Extract the (X, Y) coordinate from the center of the cell holding the provided text.  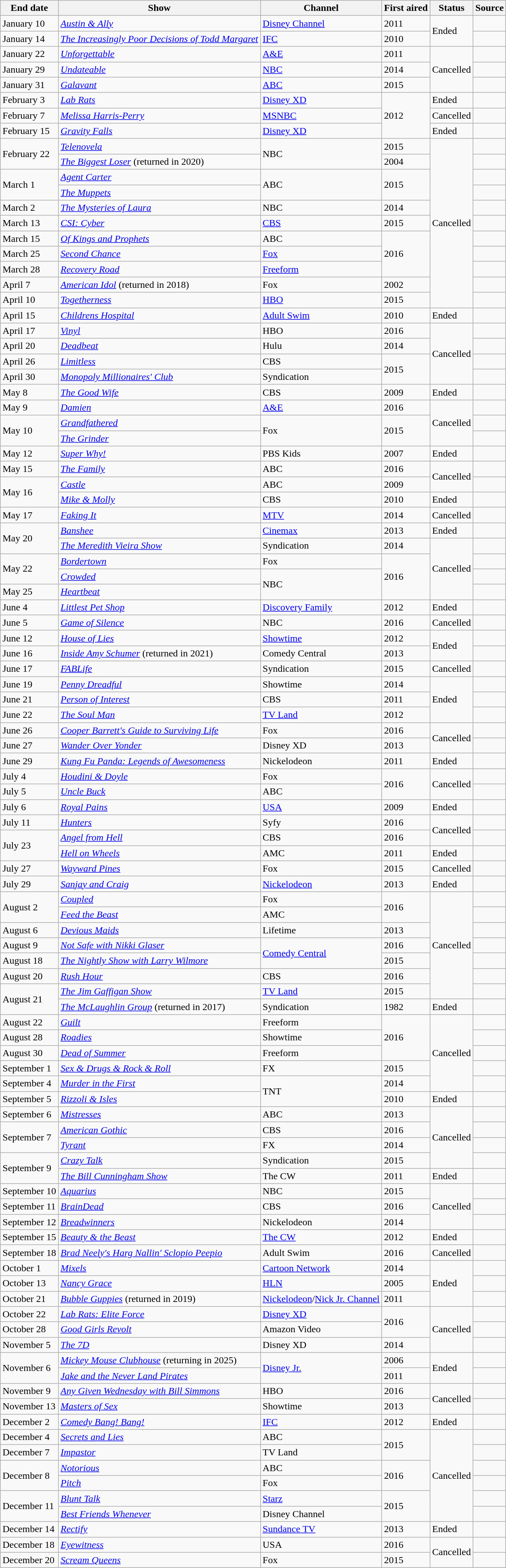
January 14 (29, 39)
Hunters (159, 822)
Togetherness (159, 300)
Undateable (159, 69)
PBS Kids (321, 454)
Good Girls Revolt (159, 1329)
June 29 (29, 761)
October 21 (29, 1299)
September 12 (29, 1222)
December 11 (29, 1506)
Second Chance (159, 254)
Devious Maids (159, 930)
Houdini & Doyle (159, 776)
September 6 (29, 1114)
Rush Hour (159, 976)
October 28 (29, 1329)
August 30 (29, 1053)
Pitch (159, 1483)
May 9 (29, 407)
The Muppets (159, 193)
March 15 (29, 239)
Crowded (159, 576)
Mixels (159, 1268)
Impastor (159, 1453)
Bubble Guppies (returned in 2019) (159, 1299)
Rizzoli & Isles (159, 1099)
September 11 (29, 1207)
March 2 (29, 208)
Hulu (321, 346)
Jake and the Never Land Pirates (159, 1375)
Dead of Summer (159, 1053)
May 22 (29, 569)
Inside Amy Schumer (returned in 2021) (159, 653)
July 11 (29, 822)
Uncle Buck (159, 792)
Mickey Mouse Clubhouse (returning in 2025) (159, 1360)
Angel from Hell (159, 838)
April 20 (29, 346)
April 10 (29, 300)
The Biggest Loser (returned in 2020) (159, 161)
Amazon Video (321, 1329)
Hell on Wheels (159, 853)
The Family (159, 469)
July 5 (29, 792)
July 6 (29, 807)
February 22 (29, 154)
Littlest Pet Shop (159, 607)
The McLaughlin Group (returned in 2017) (159, 1007)
Best Friends Whenever (159, 1514)
July 27 (29, 868)
August 21 (29, 999)
Royal Pains (159, 807)
May 12 (29, 454)
December 8 (29, 1476)
January 10 (29, 23)
Penny Dreadful (159, 684)
April 7 (29, 285)
The Good Wife (159, 392)
April 30 (29, 377)
Recovery Road (159, 269)
May 25 (29, 592)
Mistresses (159, 1114)
March 13 (29, 223)
December 18 (29, 1545)
August 2 (29, 907)
Castle (159, 484)
Coupled (159, 899)
The Jim Gaffigan Show (159, 992)
Blunt Talk (159, 1499)
Sanjay and Craig (159, 884)
September 10 (29, 1191)
Lifetime (321, 930)
Cinemax (321, 530)
The Soul Man (159, 715)
June 22 (29, 715)
April 17 (29, 331)
Galavant (159, 85)
January 22 (29, 54)
Breadwinners (159, 1222)
Cooper Barrett's Guide to Surviving Life (159, 730)
August 28 (29, 1038)
June 26 (29, 730)
The Meredith Vieira Show (159, 546)
Notorious (159, 1468)
Comedy Bang! Bang! (159, 1421)
Grandfathered (159, 423)
February 3 (29, 100)
Roadies (159, 1038)
Lab Rats: Elite Force (159, 1314)
2006 (406, 1360)
December 14 (29, 1529)
September 7 (29, 1137)
Banshee (159, 530)
November 13 (29, 1406)
April 26 (29, 361)
June 5 (29, 623)
August 18 (29, 961)
Super Why! (159, 454)
2007 (406, 454)
Mike & Molly (159, 500)
June 4 (29, 607)
Crazy Talk (159, 1160)
2004 (406, 161)
Vinyl (159, 331)
Cartoon Network (321, 1268)
May 16 (29, 492)
October 1 (29, 1268)
Heartbeat (159, 592)
Nickelodeon/Nick Jr. Channel (321, 1299)
House of Lies (159, 638)
Scream Queens (159, 1560)
Nancy Grace (159, 1283)
September 1 (29, 1068)
Deadbeat (159, 346)
Person of Interest (159, 700)
May 8 (29, 392)
August 22 (29, 1022)
Childrens Hospital (159, 315)
Secrets and Lies (159, 1437)
Feed the Beast (159, 914)
Guilt (159, 1022)
Any Given Wednesday with Bill Simmons (159, 1391)
MSNBC (321, 115)
HLN (321, 1283)
December 4 (29, 1437)
Game of Silence (159, 623)
FABLife (159, 669)
Starz (321, 1499)
April 15 (29, 315)
September 18 (29, 1253)
Unforgettable (159, 54)
Rectify (159, 1529)
American Idol (returned in 2018) (159, 285)
Show (159, 8)
September 5 (29, 1099)
Channel (321, 8)
Faking It (159, 515)
May 20 (29, 538)
Telenovela (159, 146)
October 22 (29, 1314)
Tyrant (159, 1145)
Beauty & the Beast (159, 1237)
July 29 (29, 884)
June 21 (29, 700)
Wayward Pines (159, 868)
September 9 (29, 1168)
End date (29, 8)
BrainDead (159, 1207)
First aired (406, 8)
Disney Jr. (321, 1368)
The Grinder (159, 438)
Syfy (321, 822)
November 9 (29, 1391)
MTV (321, 515)
August 20 (29, 976)
The Nightly Show with Larry Wilmore (159, 961)
May 17 (29, 515)
2002 (406, 285)
July 4 (29, 776)
Sex & Drugs & Rock & Roll (159, 1068)
The 7D (159, 1345)
Bordertown (159, 561)
Sundance TV (321, 1529)
February 7 (29, 115)
TNT (321, 1091)
Damien (159, 407)
November 6 (29, 1368)
June 19 (29, 684)
June 27 (29, 746)
Melissa Harris-Perry (159, 115)
CSI: Cyber (159, 223)
January 29 (29, 69)
August 6 (29, 930)
August 9 (29, 945)
Austin & Ally (159, 23)
October 13 (29, 1283)
1982 (406, 1007)
Murder in the First (159, 1084)
Masters of Sex (159, 1406)
May 10 (29, 430)
Wander Over Yonder (159, 746)
Brad Neely's Harg Nallin' Sclopio Peepio (159, 1253)
The Increasingly Poor Decisions of Todd Margaret (159, 39)
Gravity Falls (159, 131)
Discovery Family (321, 607)
July 23 (29, 845)
December 2 (29, 1421)
Not Safe with Nikki Glaser (159, 945)
June 17 (29, 669)
November 5 (29, 1345)
Lab Rats (159, 100)
March 1 (29, 184)
The Bill Cunningham Show (159, 1176)
Source (490, 8)
Agent Carter (159, 177)
Monopoly Millionaires' Club (159, 377)
Limitless (159, 361)
March 28 (29, 269)
May 15 (29, 469)
Status (452, 8)
Eyewitness (159, 1545)
American Gothic (159, 1130)
June 12 (29, 638)
Of Kings and Prophets (159, 239)
The Mysteries of Laura (159, 208)
Aquarius (159, 1191)
September 15 (29, 1237)
February 15 (29, 131)
September 4 (29, 1084)
January 31 (29, 85)
June 16 (29, 653)
Kung Fu Panda: Legends of Awesomeness (159, 761)
2005 (406, 1283)
March 25 (29, 254)
December 7 (29, 1453)
December 20 (29, 1560)
